Pinpoint the cell where the given text exists, returning its (x, y) midpoint coordinate. 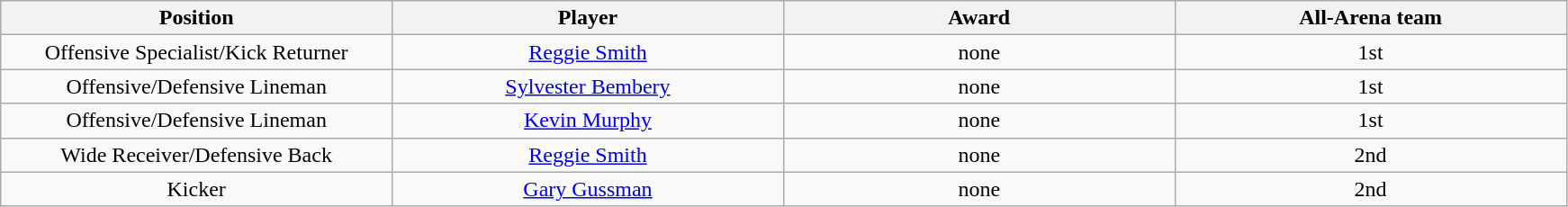
Gary Gussman (589, 189)
Player (589, 18)
Position (196, 18)
Kevin Murphy (589, 121)
Wide Receiver/Defensive Back (196, 155)
Kicker (196, 189)
Offensive Specialist/Kick Returner (196, 52)
Sylvester Bembery (589, 86)
Award (979, 18)
All-Arena team (1370, 18)
